Determine the (x, y) coordinate at the center of the cell enclosing the given text.  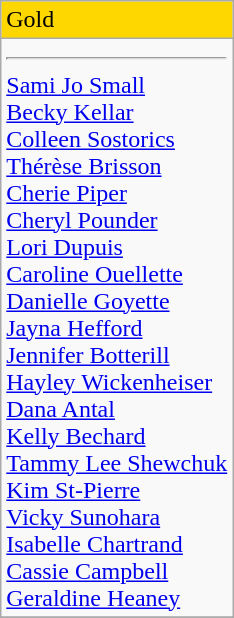
Gold (117, 20)
